Search for the cell housing the specified text and yield its (X, Y) center coordinate. 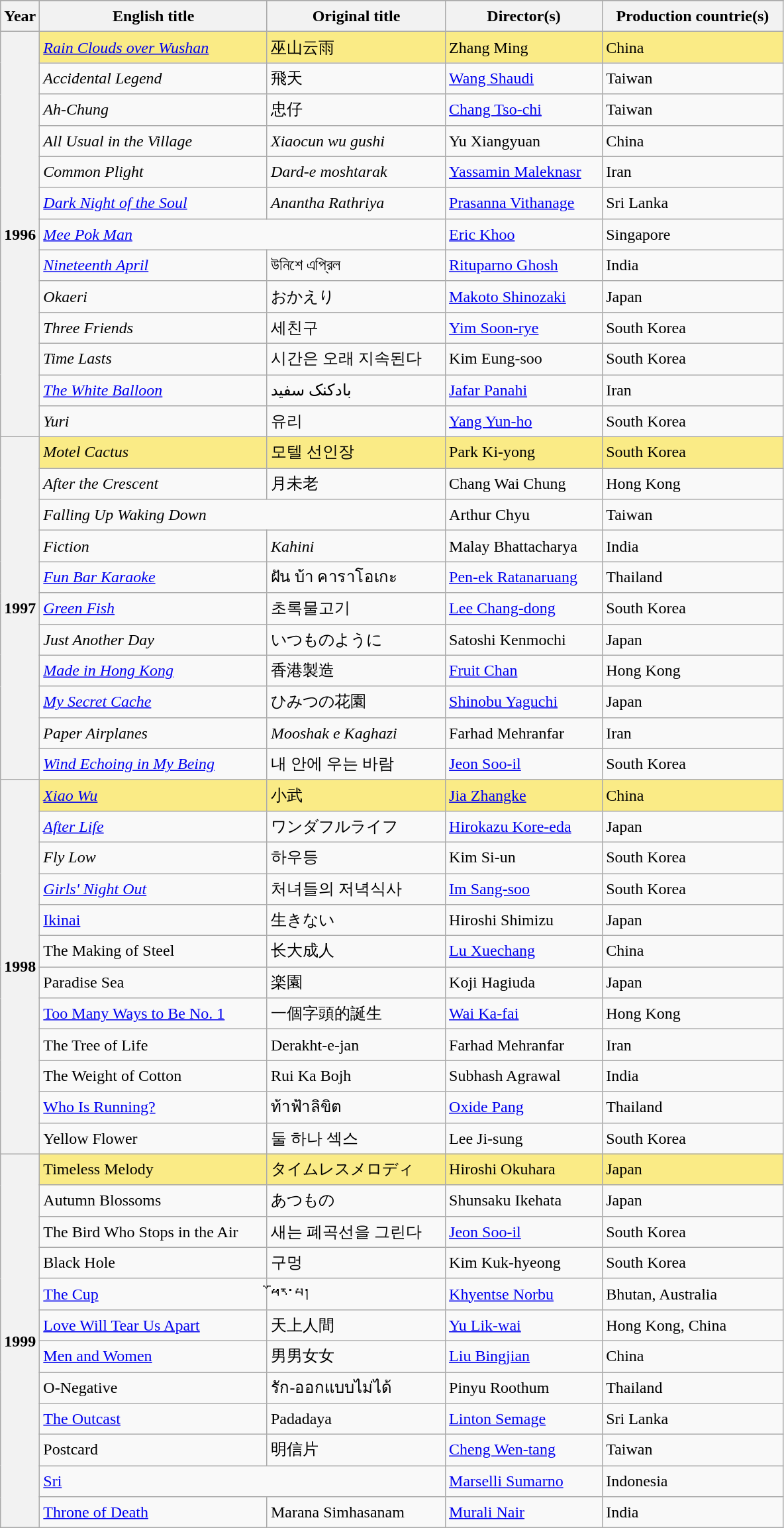
Rain Clouds over Wushan (154, 48)
Paradise Sea (154, 983)
Padadaya (356, 1419)
Mee Pok Man (242, 234)
Chang Wai Chung (524, 484)
巫山云雨 (356, 48)
처녀들의 저녁식사 (356, 889)
Shinobu Yaguchi (524, 702)
いつものように (356, 640)
Khyentse Norbu (524, 1294)
Common Plight (154, 172)
Satoshi Kenmochi (524, 640)
초록물고기 (356, 608)
楽園 (356, 983)
Hong Kong, China (693, 1325)
Kim Si-un (524, 857)
The White Balloon (154, 391)
하우등 (356, 857)
Singapore (693, 234)
English title (154, 16)
Chang Tso-chi (524, 110)
Wai Ka-fai (524, 1013)
Arthur Chyu (524, 515)
Anantha Rathriya (356, 203)
Green Fish (154, 608)
Accidental Legend (154, 78)
The Tree of Life (154, 1045)
Murali Nair (524, 1513)
Kim Kuk-hyeong (524, 1262)
Autumn Blossoms (154, 1200)
Falling Up Waking Down (242, 515)
Throne of Death (154, 1513)
Girls' Night Out (154, 889)
男男女女 (356, 1356)
Motel Cactus (154, 453)
Hiroshi Shimizu (524, 921)
Fruit Chan (524, 670)
飛天 (356, 78)
Indonesia (693, 1481)
Jia Zhangke (524, 795)
Kahini (356, 546)
구멍 (356, 1262)
Who Is Running? (154, 1107)
새는 폐곡선을 그린다 (356, 1232)
月未老 (356, 484)
Fun Bar Karaoke (154, 578)
Bhutan, Australia (693, 1294)
天上人間 (356, 1325)
Jafar Panahi (524, 391)
Pinyu Roothum (524, 1388)
Yu Xiangyuan (524, 140)
Wind Echoing in My Being (154, 764)
Eric Khoo (524, 234)
Original title (356, 16)
Mooshak e Kaghazi (356, 733)
Subhash Agrawal (524, 1076)
Ikinai (154, 921)
Rituparno Ghosh (524, 265)
Rui Ka Bojh (356, 1076)
Just Another Day (154, 640)
Black Hole (154, 1262)
รัก-ออกแบบไม่ได้ (356, 1388)
Dard-e moshtarak (356, 172)
Im Sang-soo (524, 889)
Lee Chang-dong (524, 608)
Fly Low (154, 857)
Xiao Wu (154, 795)
The Weight of Cotton (154, 1076)
Dark Night of the Soul (154, 203)
Paper Airplanes (154, 733)
بادکنک سفید (356, 391)
시간은 오래 지속된다 (356, 359)
Yuri (154, 421)
Marselli Sumarno (524, 1481)
The Bird Who Stops in the Air (154, 1232)
Ah-Chung (154, 110)
Xiaocun wu gushi (356, 140)
The Cup (154, 1294)
Three Friends (154, 327)
Koji Hagiuda (524, 983)
Time Lasts (154, 359)
1997 (20, 609)
Yang Yun-ho (524, 421)
Yim Soon-rye (524, 327)
Pen-ek Ratanaruang (524, 578)
Nineteenth April (154, 265)
After the Crescent (154, 484)
1996 (20, 234)
Love Will Tear Us Apart (154, 1325)
유리 (356, 421)
一個字頭的誕生 (356, 1013)
After Life (154, 827)
ひみつの花園 (356, 702)
Cheng Wen-tang (524, 1451)
Okaeri (154, 297)
生きない (356, 921)
小武 (356, 795)
Hirokazu Kore-eda (524, 827)
Kim Eung-soo (524, 359)
Timeless Melody (154, 1170)
Sri (242, 1481)
উনিশে এপ্রিল (356, 265)
Marana Simhasanam (356, 1513)
Fiction (154, 546)
长大成人 (356, 951)
Production countrie(s) (693, 16)
ワンダフルライフ (356, 827)
Derakht-e-jan (356, 1045)
Yellow Flower (154, 1138)
Too Many Ways to Be No. 1 (154, 1013)
Shunsaku Ikehata (524, 1200)
My Secret Cache (154, 702)
Wang Shaudi (524, 78)
둘 하나 섹스 (356, 1138)
Director(s) (524, 16)
おかえり (356, 297)
Yassamin Maleknasr (524, 172)
香港製造 (356, 670)
Yu Lik-wai (524, 1325)
The Making of Steel (154, 951)
세친구 (356, 327)
忠仔 (356, 110)
Lu Xuechang (524, 951)
Postcard (154, 1451)
O-Negative (154, 1388)
タイムレスメロディ (356, 1170)
Zhang Ming (524, 48)
모텔 선인장 (356, 453)
あつもの (356, 1200)
Prasanna Vithanage (524, 203)
Makoto Shinozaki (524, 297)
ཕོར་པ། (356, 1294)
Oxide Pang (524, 1107)
明信片 (356, 1451)
The Outcast (154, 1419)
1998 (20, 967)
Lee Ji-sung (524, 1138)
Hiroshi Okuhara (524, 1170)
Park Ki-yong (524, 453)
ฝัน บ้า คาราโอเกะ (356, 578)
내 안에 우는 바람 (356, 764)
Liu Bingjian (524, 1356)
ท้าฟ้าลิขิต (356, 1107)
All Usual in the Village (154, 140)
1999 (20, 1341)
Men and Women (154, 1356)
Linton Semage (524, 1419)
Malay Bhattacharya (524, 546)
Year (20, 16)
Made in Hong Kong (154, 670)
